Extract the (x, y) coordinate from the center of the cell holding the provided text.  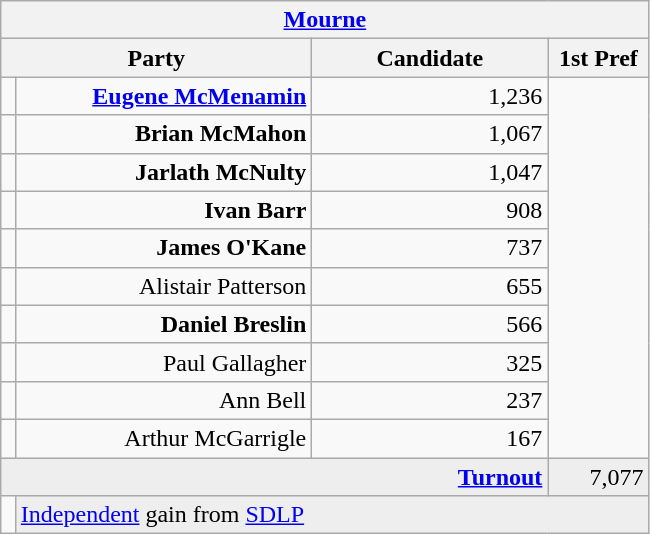
737 (430, 248)
James O'Kane (164, 248)
Party (156, 58)
1st Pref (598, 58)
Alistair Patterson (164, 286)
7,077 (598, 477)
Ivan Barr (164, 210)
1,067 (430, 134)
167 (430, 438)
Turnout (274, 477)
1,236 (430, 96)
237 (430, 400)
Candidate (430, 58)
Jarlath McNulty (164, 172)
1,047 (430, 172)
908 (430, 210)
Daniel Breslin (164, 324)
655 (430, 286)
Eugene McMenamin (164, 96)
566 (430, 324)
325 (430, 362)
Mourne (325, 20)
Paul Gallagher (164, 362)
Ann Bell (164, 400)
Arthur McGarrigle (164, 438)
Brian McMahon (164, 134)
Independent gain from SDLP (332, 515)
